Determine the [X, Y] coordinate at the center of the cell enclosing the given text.  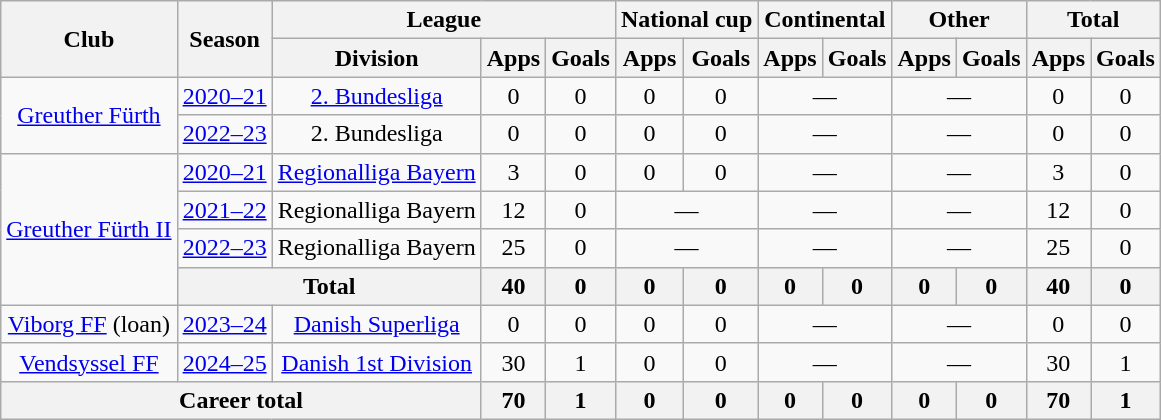
Danish 1st Division [376, 362]
2023–24 [224, 324]
2024–25 [224, 362]
Season [224, 39]
Club [89, 39]
Greuther Fürth [89, 115]
Continental [825, 20]
Danish Superliga [376, 324]
Viborg FF (loan) [89, 324]
Greuther Fürth II [89, 229]
Division [376, 58]
Vendsyssel FF [89, 362]
Career total [241, 400]
National cup [686, 20]
Other [959, 20]
2021–22 [224, 210]
League [444, 20]
